Pinpoint the cell where the given text exists, returning its [x, y] midpoint coordinate. 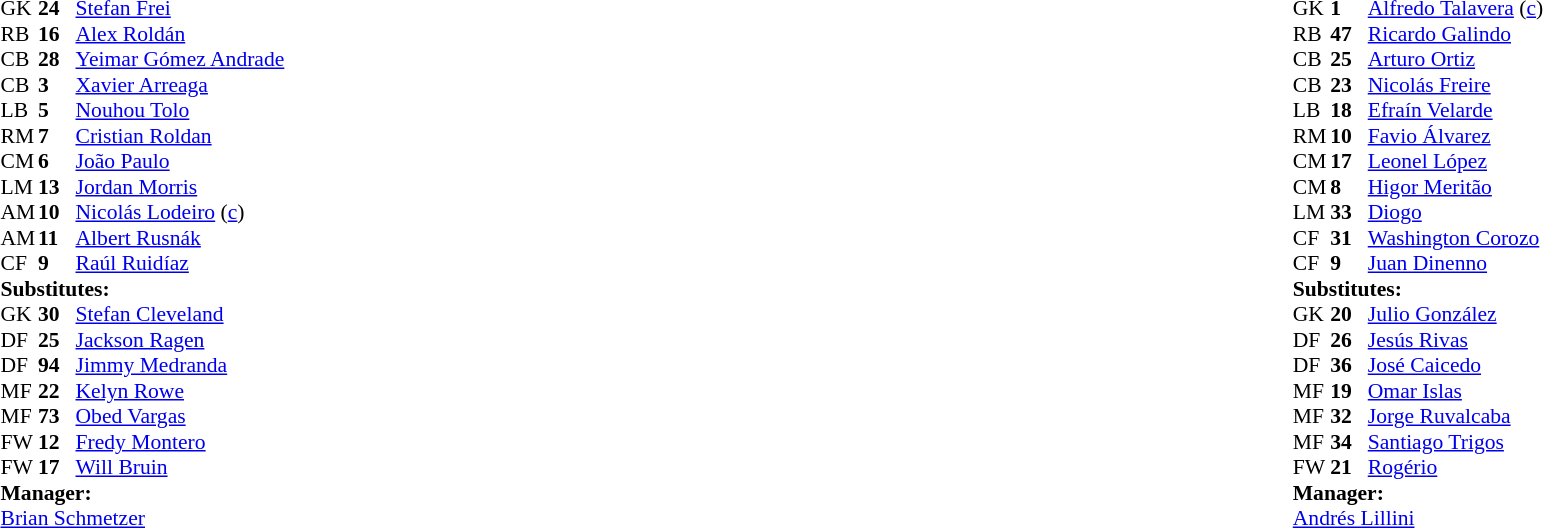
21 [1349, 467]
5 [57, 111]
73 [57, 417]
Fredy Montero [180, 442]
36 [1349, 365]
3 [57, 85]
Nicolás Lodeiro (c) [180, 213]
13 [57, 187]
Jordan Morris [180, 187]
Xavier Arreaga [180, 85]
20 [1349, 315]
Jackson Ragen [180, 340]
Will Bruin [180, 467]
16 [57, 34]
Stefan Cleveland [180, 315]
12 [57, 442]
Albert Rusnák [180, 238]
94 [57, 365]
32 [1349, 417]
33 [1349, 213]
Obed Vargas [180, 417]
30 [57, 315]
Kelyn Rowe [180, 391]
Raúl Ruidíaz [180, 263]
19 [1349, 391]
6 [57, 161]
18 [1349, 111]
Yeimar Gómez Andrade [180, 59]
26 [1349, 340]
Jimmy Medranda [180, 365]
28 [57, 59]
8 [1349, 187]
Alex Roldán [180, 34]
22 [57, 391]
31 [1349, 238]
11 [57, 238]
Nouhou Tolo [180, 111]
Cristian Roldan [180, 136]
23 [1349, 85]
34 [1349, 442]
João Paulo [180, 161]
7 [57, 136]
47 [1349, 34]
